Capture the cell that displays the provided text and extract its [x, y] central coordinate. 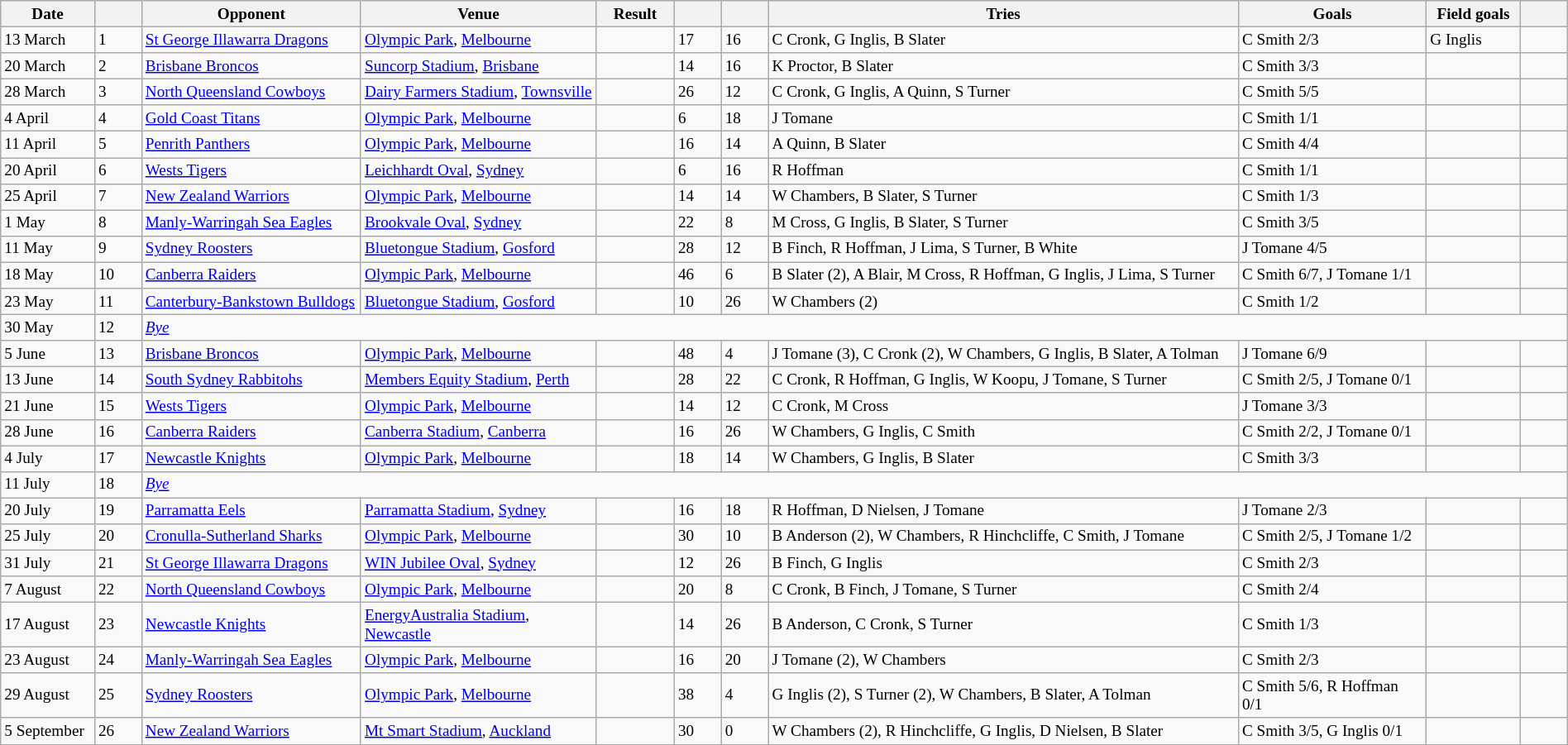
Venue [478, 14]
Parramatta Stadium, Sydney [478, 511]
7 [117, 197]
C Smith 3/5, G Inglis 0/1 [1331, 731]
WIN Jubilee Oval, Sydney [478, 563]
2 [117, 66]
13 [117, 354]
W Chambers, G Inglis, C Smith [1003, 432]
W Chambers (2), R Hinchcliffe, G Inglis, D Nielsen, B Slater [1003, 731]
R Hoffman, D Nielsen, J Tomane [1003, 511]
5 [117, 145]
30 May [48, 327]
48 [698, 354]
23 May [48, 302]
C Cronk, R Hoffman, G Inglis, W Koopu, J Tomane, S Turner [1003, 380]
28 March [48, 92]
J Tomane (2), W Chambers [1003, 660]
W Chambers, G Inglis, B Slater [1003, 458]
20 March [48, 66]
J Tomane [1003, 118]
25 [117, 695]
South Sydney Rabbitohs [251, 380]
13 June [48, 380]
31 July [48, 563]
11 May [48, 249]
Field goals [1474, 14]
Result [635, 14]
24 [117, 660]
Canberra Stadium, Canberra [478, 432]
25 July [48, 537]
4 July [48, 458]
Dairy Farmers Stadium, Townsville [478, 92]
20 July [48, 511]
K Proctor, B Slater [1003, 66]
5 June [48, 354]
20 April [48, 170]
23 August [48, 660]
C Smith 2/4 [1331, 590]
J Tomane 2/3 [1331, 511]
18 May [48, 275]
11 [117, 302]
25 April [48, 197]
13 March [48, 40]
R Hoffman [1003, 170]
C Cronk, M Cross [1003, 406]
4 April [48, 118]
J Tomane 6/9 [1331, 354]
5 September [48, 731]
15 [117, 406]
C Smith 2/5, J Tomane 0/1 [1331, 380]
G Inglis [1474, 40]
Members Equity Stadium, Perth [478, 380]
C Smith 5/6, R Hoffman 0/1 [1331, 695]
A Quinn, B Slater [1003, 145]
C Smith 6/7, J Tomane 1/1 [1331, 275]
B Anderson (2), W Chambers, R Hinchcliffe, C Smith, J Tomane [1003, 537]
C Cronk, G Inglis, B Slater [1003, 40]
W Chambers (2) [1003, 302]
3 [117, 92]
Brookvale Oval, Sydney [478, 223]
0 [744, 731]
Goals [1331, 14]
B Finch, G Inglis [1003, 563]
C Smith 2/2, J Tomane 0/1 [1331, 432]
21 June [48, 406]
9 [117, 249]
Penrith Panthers [251, 145]
M Cross, G Inglis, B Slater, S Turner [1003, 223]
C Smith 4/4 [1331, 145]
1 May [48, 223]
Leichhardt Oval, Sydney [478, 170]
28 June [48, 432]
7 August [48, 590]
B Finch, R Hoffman, J Lima, S Turner, B White [1003, 249]
23 [117, 624]
Gold Coast Titans [251, 118]
J Tomane (3), C Cronk (2), W Chambers, G Inglis, B Slater, A Tolman [1003, 354]
W Chambers, B Slater, S Turner [1003, 197]
Canterbury-Bankstown Bulldogs [251, 302]
Mt Smart Stadium, Auckland [478, 731]
C Cronk, G Inglis, A Quinn, S Turner [1003, 92]
Parramatta Eels [251, 511]
B Anderson, C Cronk, S Turner [1003, 624]
C Smith 2/5, J Tomane 1/2 [1331, 537]
11 April [48, 145]
Suncorp Stadium, Brisbane [478, 66]
C Smith 1/2 [1331, 302]
Tries [1003, 14]
21 [117, 563]
C Cronk, B Finch, J Tomane, S Turner [1003, 590]
Cronulla-Sutherland Sharks [251, 537]
J Tomane 4/5 [1331, 249]
C Smith 3/5 [1331, 223]
46 [698, 275]
11 July [48, 485]
J Tomane 3/3 [1331, 406]
Date [48, 14]
EnergyAustralia Stadium, Newcastle [478, 624]
1 [117, 40]
29 August [48, 695]
G Inglis (2), S Turner (2), W Chambers, B Slater, A Tolman [1003, 695]
17 August [48, 624]
19 [117, 511]
B Slater (2), A Blair, M Cross, R Hoffman, G Inglis, J Lima, S Turner [1003, 275]
C Smith 5/5 [1331, 92]
Opponent [251, 14]
38 [698, 695]
